Return (x, y) of the center of cell containing provided text 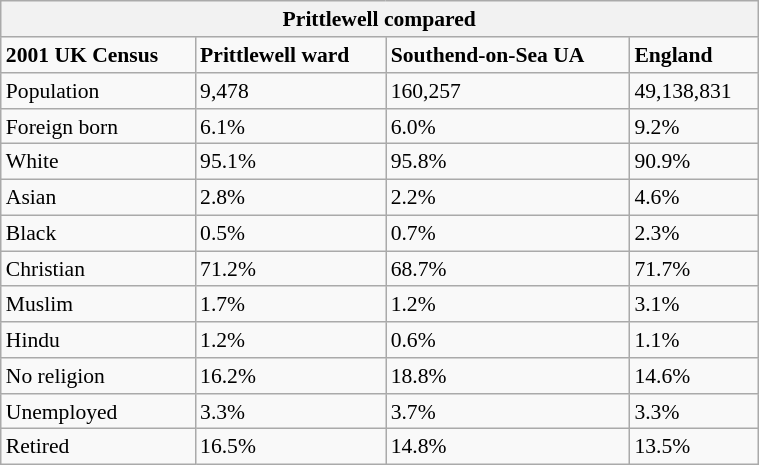
0.6% (508, 340)
Prittlewell compared (380, 19)
95.8% (508, 162)
2001 UK Census (98, 55)
3.7% (508, 411)
9,478 (290, 91)
9.2% (693, 126)
14.8% (508, 447)
16.5% (290, 447)
160,257 (508, 91)
England (693, 55)
Unemployed (98, 411)
68.7% (508, 269)
18.8% (508, 376)
Asian (98, 197)
71.2% (290, 269)
6.1% (290, 126)
Population (98, 91)
0.7% (508, 233)
2.8% (290, 197)
Black (98, 233)
13.5% (693, 447)
16.2% (290, 376)
1.7% (290, 304)
3.1% (693, 304)
No religion (98, 376)
Christian (98, 269)
1.1% (693, 340)
71.7% (693, 269)
Retired (98, 447)
6.0% (508, 126)
95.1% (290, 162)
90.9% (693, 162)
49,138,831 (693, 91)
Prittlewell ward (290, 55)
4.6% (693, 197)
14.6% (693, 376)
Hindu (98, 340)
Muslim (98, 304)
White (98, 162)
Southend-on-Sea UA (508, 55)
Foreign born (98, 126)
2.2% (508, 197)
2.3% (693, 233)
0.5% (290, 233)
